Extract the [x, y] coordinate from the center of the cell holding the provided text.  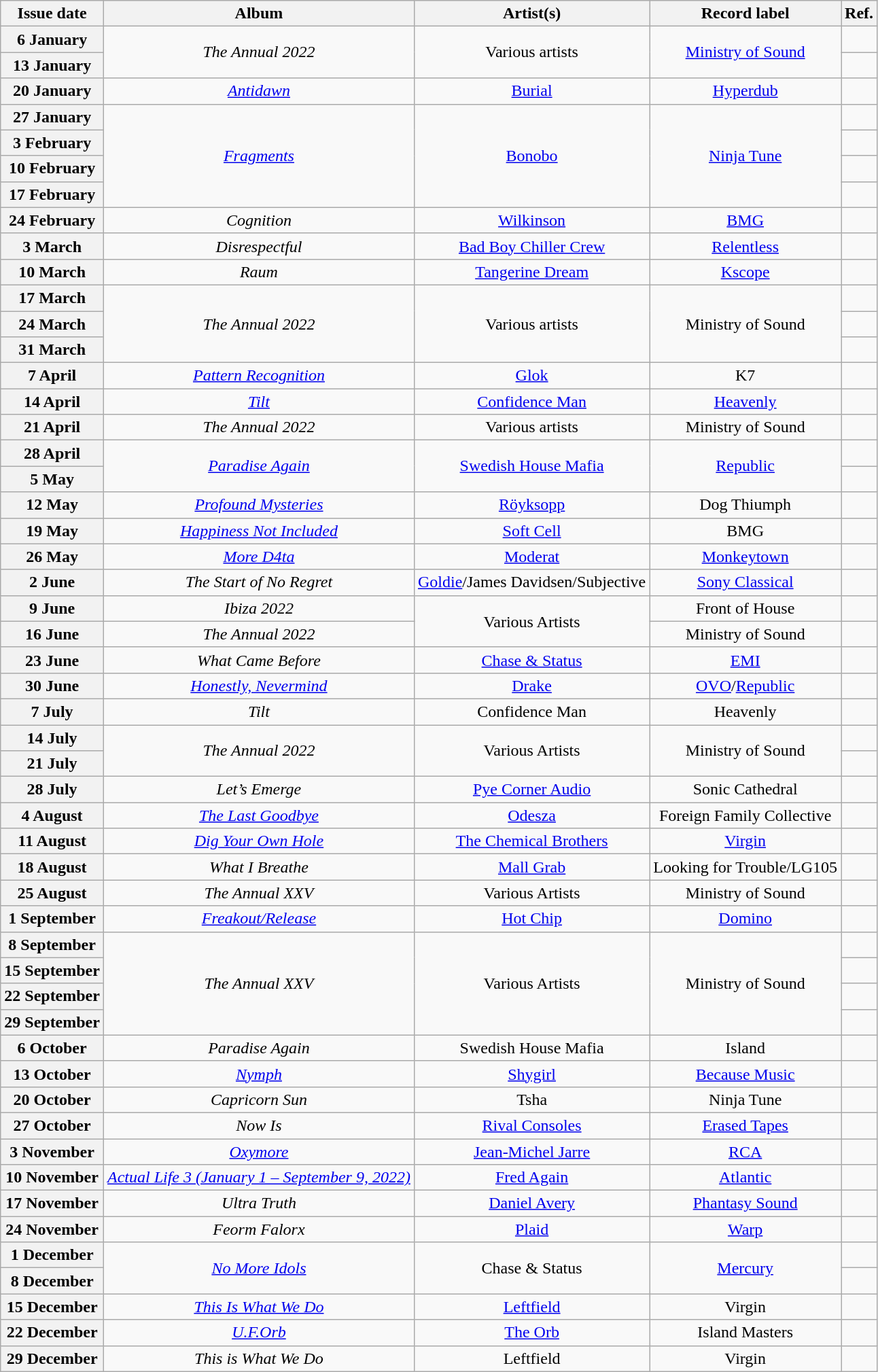
29 December [52, 1358]
Honestly, Nevermind [258, 686]
Republic [745, 466]
5 May [52, 479]
Feorm Falorx [258, 1229]
Ibiza 2022 [258, 608]
1 September [52, 919]
17 November [52, 1203]
Plaid [531, 1229]
3 February [52, 143]
Actual Life 3 (January 1 – September 9, 2022) [258, 1178]
Foreign Family Collective [745, 815]
Looking for Trouble/LG105 [745, 867]
Rival Consoles [531, 1125]
The Start of No Regret [258, 582]
18 August [52, 867]
6 October [52, 1048]
Dog Thiumph [745, 505]
Dig Your Own Hole [258, 841]
26 May [52, 557]
Raum [258, 272]
Bad Boy Chiller Crew [531, 246]
15 December [52, 1307]
This is What We Do [258, 1358]
Röyksopp [531, 505]
Mall Grab [531, 867]
27 October [52, 1125]
Odesza [531, 815]
Jean-Michel Jarre [531, 1152]
Phantasy Sound [745, 1203]
Daniel Avery [531, 1203]
Hyperdub [745, 91]
17 March [52, 298]
Glok [531, 376]
11 August [52, 841]
Kscope [745, 272]
20 October [52, 1100]
22 September [52, 996]
12 May [52, 505]
Burial [531, 91]
Nymph [258, 1074]
Issue date [52, 14]
28 April [52, 453]
27 January [52, 117]
Tangerine Dream [531, 272]
3 November [52, 1152]
Mercury [745, 1268]
Pye Corner Audio [531, 790]
23 June [52, 660]
Freakout/Release [258, 919]
Sony Classical [745, 582]
6 January [52, 39]
Moderat [531, 557]
Fragments [258, 156]
22 December [52, 1333]
13 October [52, 1074]
21 July [52, 764]
Fred Again [531, 1178]
More D4ta [258, 557]
Drake [531, 686]
Hot Chip [531, 919]
7 July [52, 711]
Antidawn [258, 91]
29 September [52, 1022]
Sonic Cathedral [745, 790]
Disrespectful [258, 246]
K7 [745, 376]
Bonobo [531, 156]
Atlantic [745, 1178]
U.F.Orb [258, 1333]
Island [745, 1048]
10 March [52, 272]
Pattern Recognition [258, 376]
Let’s Emerge [258, 790]
21 April [52, 427]
Island Masters [745, 1333]
Domino [745, 919]
Record label [745, 14]
Now Is [258, 1125]
Shygirl [531, 1074]
10 November [52, 1178]
What Came Before [258, 660]
Soft Cell [531, 531]
8 September [52, 945]
Album [258, 14]
Artist(s) [531, 14]
4 August [52, 815]
No More Idols [258, 1268]
Profound Mysteries [258, 505]
This Is What We Do [258, 1307]
19 May [52, 531]
Happiness Not Included [258, 531]
14 July [52, 737]
13 January [52, 65]
Cognition [258, 220]
16 June [52, 634]
20 January [52, 91]
The Orb [531, 1333]
Warp [745, 1229]
25 August [52, 893]
Relentless [745, 246]
24 November [52, 1229]
Goldie/James Davidsen/Subjective [531, 582]
Wilkinson [531, 220]
OVO/Republic [745, 686]
The Chemical Brothers [531, 841]
31 March [52, 350]
Capricorn Sun [258, 1100]
17 February [52, 194]
Oxymore [258, 1152]
28 July [52, 790]
Erased Tapes [745, 1125]
30 June [52, 686]
Front of House [745, 608]
1 December [52, 1255]
2 June [52, 582]
7 April [52, 376]
10 February [52, 169]
EMI [745, 660]
Ref. [859, 14]
24 February [52, 220]
8 December [52, 1281]
Because Music [745, 1074]
14 April [52, 402]
15 September [52, 970]
Tsha [531, 1100]
Ultra Truth [258, 1203]
RCA [745, 1152]
What I Breathe [258, 867]
24 March [52, 324]
9 June [52, 608]
Monkeytown [745, 557]
The Last Goodbye [258, 815]
3 March [52, 246]
